Locate the cell with the specified text and output its (x, y) center coordinate. 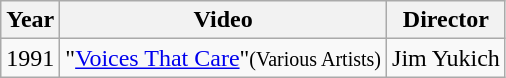
Jim Yukich (446, 58)
Director (446, 20)
1991 (30, 58)
"Voices That Care"(Various Artists) (224, 58)
Year (30, 20)
Video (224, 20)
